Locate the cell with the specified text and output its (x, y) center coordinate. 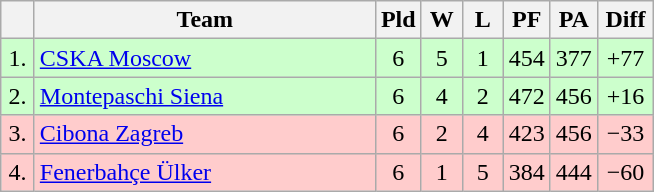
Cibona Zagreb (204, 134)
L (482, 20)
Montepaschi Siena (204, 96)
CSKA Moscow (204, 58)
Fenerbahçe Ülker (204, 172)
384 (526, 172)
3. (18, 134)
+77 (625, 58)
PF (526, 20)
PA (574, 20)
1. (18, 58)
+16 (625, 96)
423 (526, 134)
−33 (625, 134)
Pld (398, 20)
−60 (625, 172)
4. (18, 172)
472 (526, 96)
444 (574, 172)
454 (526, 58)
2. (18, 96)
Diff (625, 20)
377 (574, 58)
W (442, 20)
Team (204, 20)
